Extract the (X, Y) coordinate from the center of the cell holding the provided text.  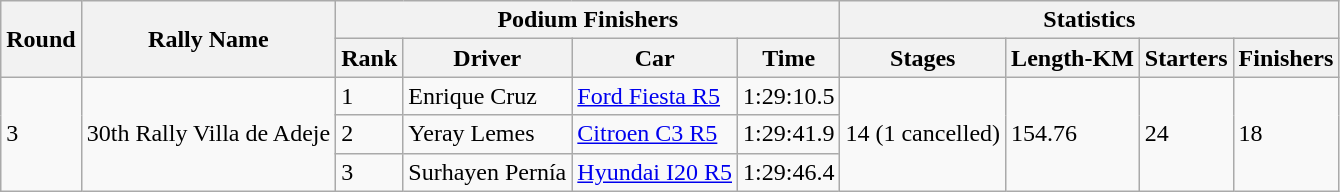
Ford Fiesta R5 (655, 96)
24 (1186, 134)
1:29:41.9 (789, 134)
Citroen C3 R5 (655, 134)
1 (370, 96)
Round (41, 39)
Length-KM (1073, 58)
Finishers (1286, 58)
1:29:10.5 (789, 96)
154.76 (1073, 134)
Hyundai I20 R5 (655, 172)
2 (370, 134)
Driver (488, 58)
Yeray Lemes (488, 134)
30th Rally Villa de Adeje (208, 134)
1:29:46.4 (789, 172)
Time (789, 58)
Rally Name (208, 39)
Statistics (1090, 20)
Enrique Cruz (488, 96)
14 (1 cancelled) (923, 134)
Car (655, 58)
Rank (370, 58)
18 (1286, 134)
Podium Finishers (588, 20)
Surhayen Pernía (488, 172)
Stages (923, 58)
Starters (1186, 58)
